Scan for the cell matching the given text and deliver its (X, Y) coordinate at center. 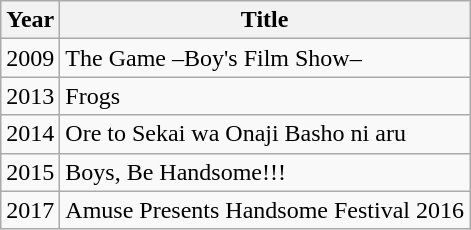
Amuse Presents Handsome Festival 2016 (265, 210)
Title (265, 20)
2014 (30, 134)
2017 (30, 210)
Frogs (265, 96)
Year (30, 20)
The Game –Boy's Film Show– (265, 58)
2009 (30, 58)
Ore to Sekai wa Onaji Basho ni aru (265, 134)
2015 (30, 172)
2013 (30, 96)
Boys, Be Handsome!!! (265, 172)
